For the text-containing cell, return its midpoint in [X, Y] coordinate format. 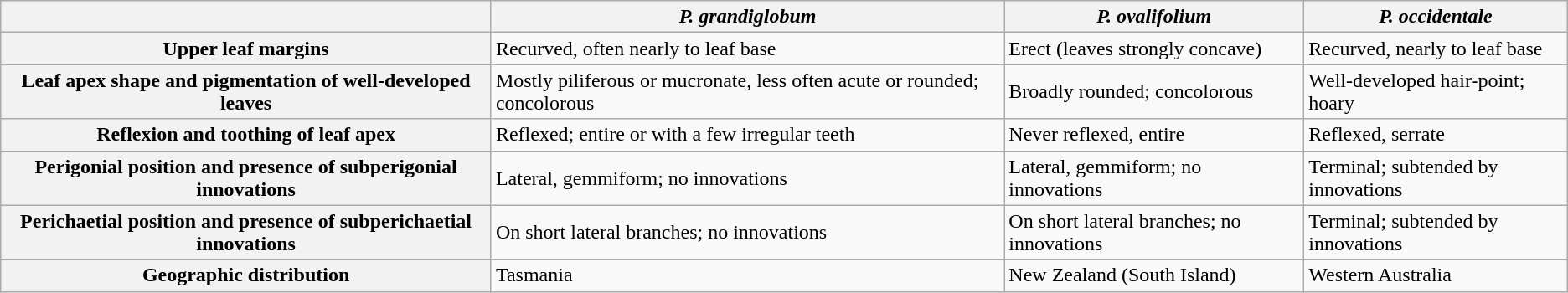
Erect (leaves strongly concave) [1154, 49]
Perichaetial position and presence of subperichaetial innovations [246, 233]
P. occidentale [1436, 17]
Recurved, nearly to leaf base [1436, 49]
Upper leaf margins [246, 49]
New Zealand (South Island) [1154, 275]
P. ovalifolium [1154, 17]
Reflexed, serrate [1436, 135]
Tasmania [747, 275]
Reflexed; entire or with a few irregular teeth [747, 135]
Broadly rounded; concolorous [1154, 92]
Recurved, often nearly to leaf base [747, 49]
Well-developed hair-point; hoary [1436, 92]
Never reflexed, entire [1154, 135]
Western Australia [1436, 275]
Mostly piliferous or mucronate, less often acute or rounded; concolorous [747, 92]
Reflexion and toothing of leaf apex [246, 135]
Leaf apex shape and pigmentation of well-developed leaves [246, 92]
Perigonial position and presence of subperigonial innovations [246, 177]
Geographic distribution [246, 275]
P. grandiglobum [747, 17]
